Capture the cell that displays the provided text and extract its [X, Y] central coordinate. 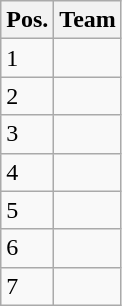
Team [88, 20]
2 [28, 96]
7 [28, 286]
6 [28, 248]
3 [28, 134]
Pos. [28, 20]
1 [28, 58]
5 [28, 210]
4 [28, 172]
